Find where the given text appears and provide that cell's center as (x, y) coordinate. 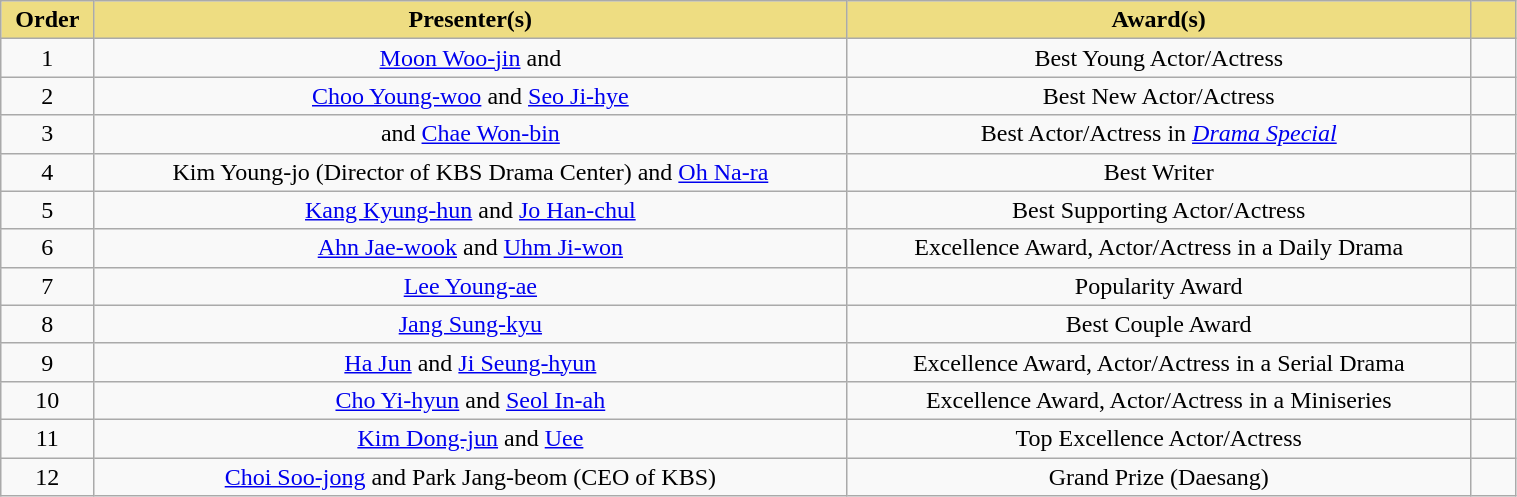
Excellence Award, Actor/Actress in a Miniseries (1159, 400)
Popularity Award (1159, 286)
Cho Yi-hyun and Seol In-ah (470, 400)
8 (48, 324)
6 (48, 248)
5 (48, 210)
4 (48, 172)
Top Excellence Actor/Actress (1159, 438)
Kang Kyung-hun and Jo Han-chul (470, 210)
Best New Actor/Actress (1159, 96)
and Chae Won-bin (470, 134)
Excellence Award, Actor/Actress in a Daily Drama (1159, 248)
3 (48, 134)
9 (48, 362)
Best Supporting Actor/Actress (1159, 210)
11 (48, 438)
Order (48, 20)
Moon Woo-jin and (470, 58)
12 (48, 477)
Kim Young-jo (Director of KBS Drama Center) and Oh Na-ra (470, 172)
Best Young Actor/Actress (1159, 58)
Best Actor/Actress in Drama Special (1159, 134)
Best Writer (1159, 172)
7 (48, 286)
Best Couple Award (1159, 324)
Ha Jun and Ji Seung-hyun (470, 362)
Choo Young-woo and Seo Ji-hye (470, 96)
1 (48, 58)
Lee Young-ae (470, 286)
Award(s) (1159, 20)
Presenter(s) (470, 20)
Excellence Award, Actor/Actress in a Serial Drama (1159, 362)
Ahn Jae-wook and Uhm Ji-won (470, 248)
Jang Sung-kyu (470, 324)
Choi Soo-jong and Park Jang-beom (CEO of KBS) (470, 477)
10 (48, 400)
Grand Prize (Daesang) (1159, 477)
2 (48, 96)
Kim Dong-jun and Uee (470, 438)
